Return (x, y) of the center of cell containing provided text 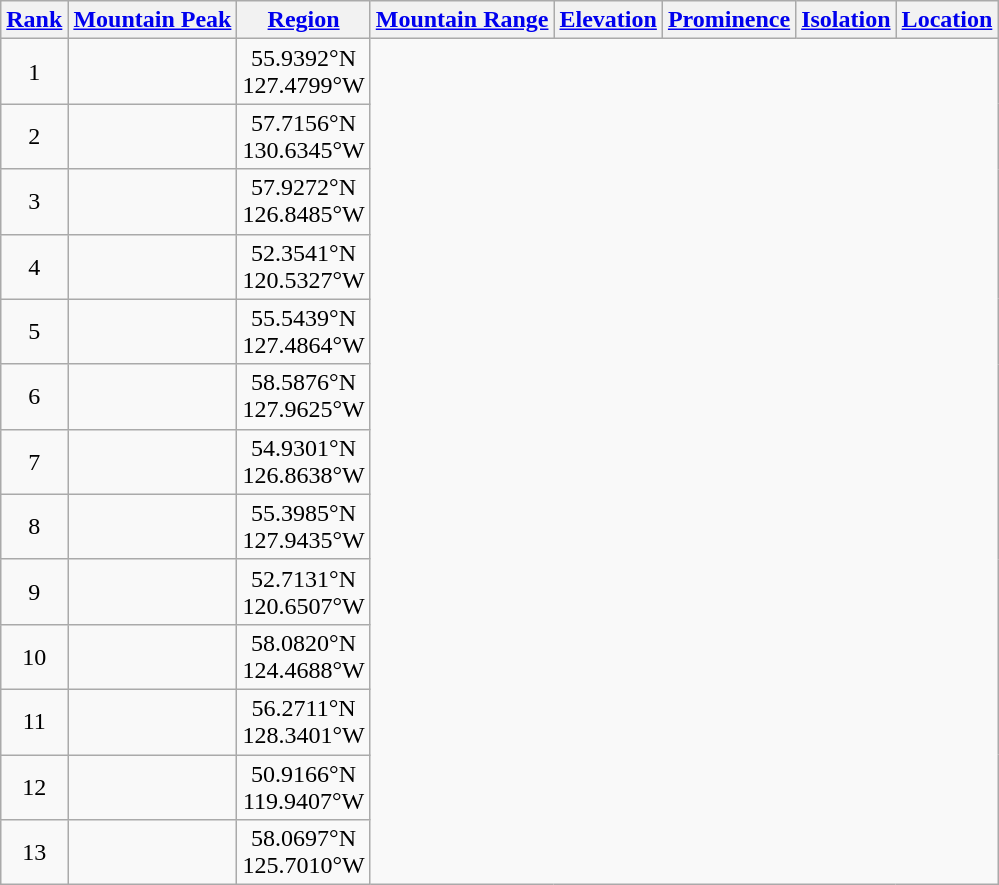
4 (34, 266)
58.5876°N127.9625°W (304, 396)
5 (34, 332)
7 (34, 462)
54.9301°N126.8638°W (304, 462)
57.7156°N130.6345°W (304, 136)
Prominence (728, 20)
Rank (34, 20)
8 (34, 526)
12 (34, 786)
55.9392°N127.4799°W (304, 72)
13 (34, 852)
50.9166°N119.9407°W (304, 786)
55.5439°N127.4864°W (304, 332)
55.3985°N127.9435°W (304, 526)
3 (34, 202)
52.3541°N120.5327°W (304, 266)
58.0697°N125.7010°W (304, 852)
2 (34, 136)
10 (34, 656)
56.2711°N128.3401°W (304, 722)
6 (34, 396)
1 (34, 72)
57.9272°N126.8485°W (304, 202)
9 (34, 592)
11 (34, 722)
Isolation (846, 20)
Mountain Peak (152, 20)
Region (304, 20)
58.0820°N124.4688°W (304, 656)
Mountain Range (462, 20)
Location (947, 20)
52.7131°N120.6507°W (304, 592)
Elevation (608, 20)
